From the cell containing the given text, extract its center point as (X, Y) coordinate. 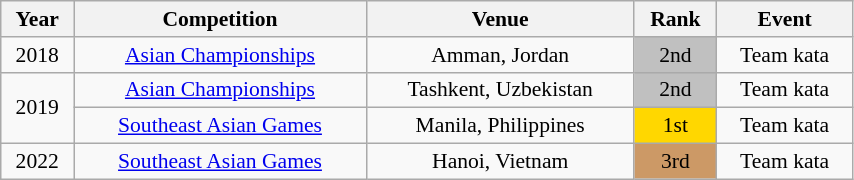
Hanoi, Vietnam (500, 162)
1st (676, 126)
2022 (38, 162)
Rank (676, 19)
Tashkent, Uzbekistan (500, 90)
2018 (38, 55)
Competition (220, 19)
2019 (38, 108)
Venue (500, 19)
Year (38, 19)
Amman, Jordan (500, 55)
Manila, Philippines (500, 126)
Event (785, 19)
3rd (676, 162)
